For the text-containing cell, return its midpoint in [X, Y] coordinate format. 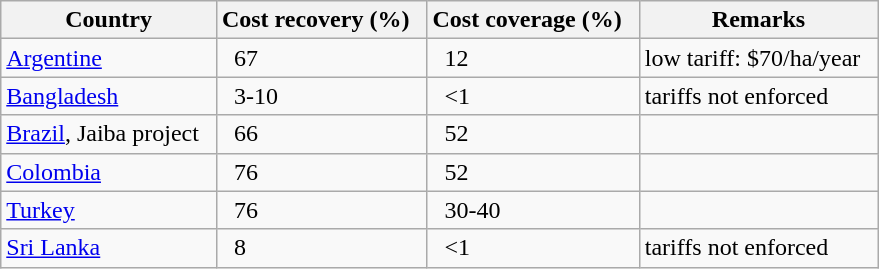
Colombia [109, 172]
Brazil, Jaiba project [109, 134]
66 [322, 134]
Sri Lanka [109, 248]
low tariff: $70/ha/year [758, 58]
8 [322, 248]
67 [322, 58]
Argentine [109, 58]
Cost coverage (%) [533, 20]
Bangladesh [109, 96]
Turkey [109, 210]
Cost recovery (%) [322, 20]
12 [533, 58]
Remarks [758, 20]
3-10 [322, 96]
Country [109, 20]
30-40 [533, 210]
